Locate the cell with the specified text and output its [X, Y] center coordinate. 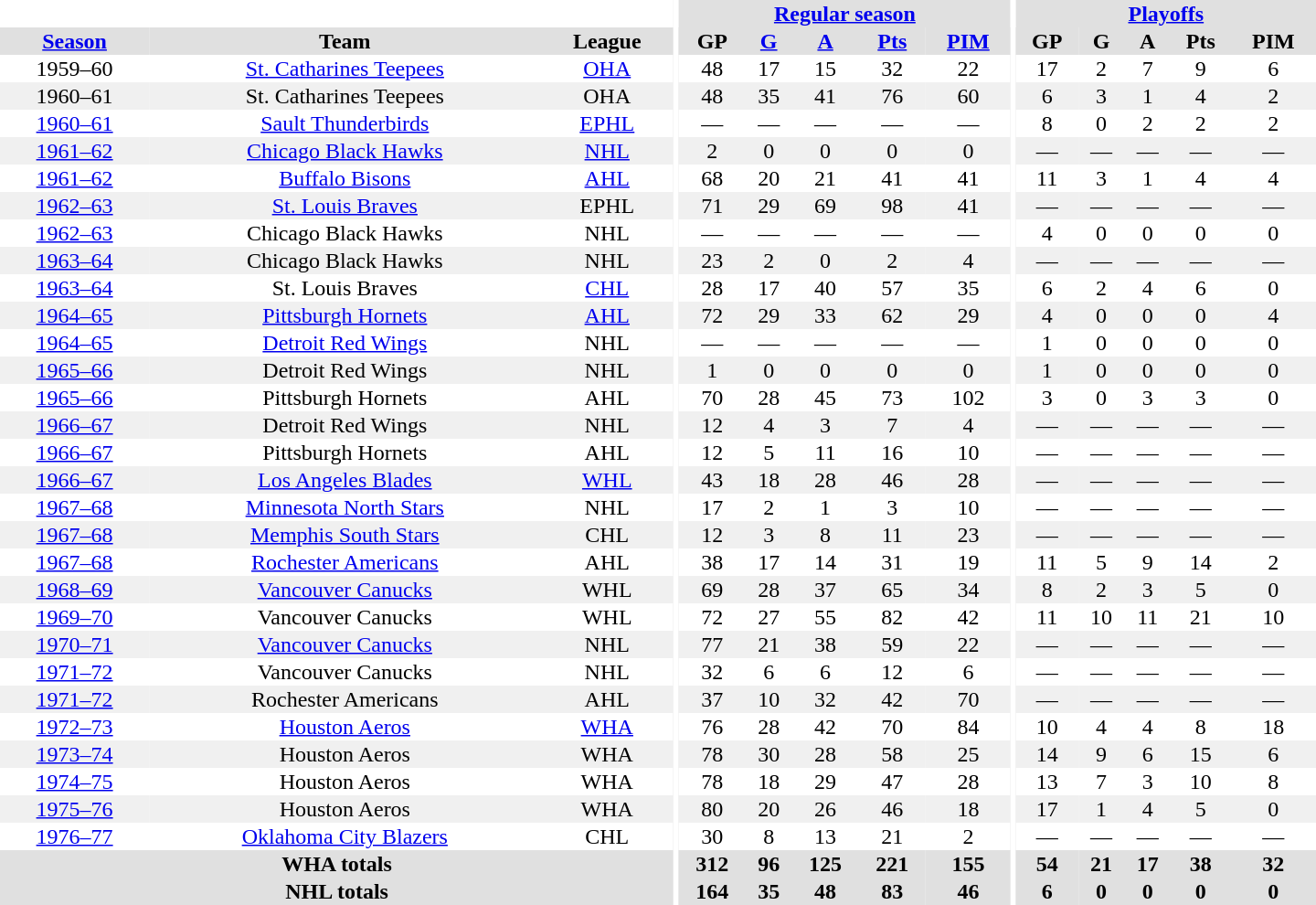
26 [826, 809]
84 [969, 727]
62 [892, 315]
27 [769, 617]
125 [826, 864]
155 [969, 864]
Season [75, 41]
221 [892, 864]
45 [826, 398]
Team [345, 41]
Minnesota North Stars [345, 507]
73 [892, 398]
League [607, 41]
Sault Thunderbirds [345, 123]
Memphis South Stars [345, 535]
1972–73 [75, 727]
Oklahoma City Blazers [345, 836]
NHL totals [336, 891]
82 [892, 617]
34 [969, 590]
312 [713, 864]
57 [892, 288]
80 [713, 809]
96 [769, 864]
Regular season [844, 14]
Buffalo Bisons [345, 178]
40 [826, 288]
1969–70 [75, 617]
1973–74 [75, 754]
1974–75 [75, 782]
59 [892, 644]
1975–76 [75, 809]
65 [892, 590]
58 [892, 754]
33 [826, 315]
1968–69 [75, 590]
1976–77 [75, 836]
71 [713, 206]
68 [713, 178]
55 [826, 617]
31 [892, 562]
WHA totals [336, 864]
77 [713, 644]
25 [969, 754]
60 [969, 96]
83 [892, 891]
54 [1047, 864]
47 [892, 782]
Los Angeles Blades [345, 480]
98 [892, 206]
19 [969, 562]
1970–71 [75, 644]
164 [713, 891]
43 [713, 480]
102 [969, 398]
Playoffs [1166, 14]
1959–60 [75, 69]
16 [892, 452]
